Return the (x, y) coordinate for the center point of the cell that contains the specified text.  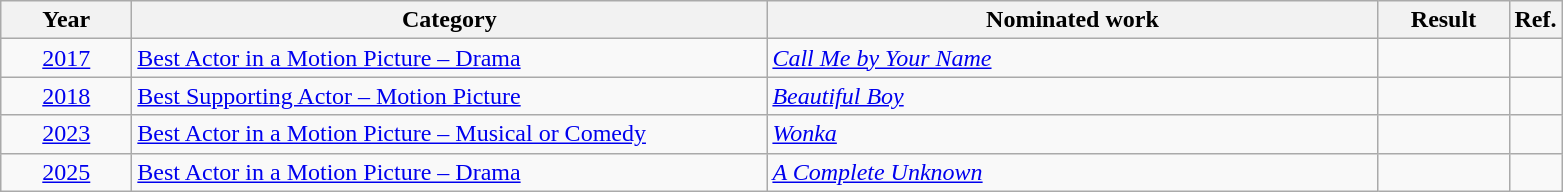
Call Me by Your Name (1072, 58)
2023 (66, 134)
Wonka (1072, 134)
Best Actor in a Motion Picture – Musical or Comedy (450, 134)
Beautiful Boy (1072, 96)
Result (1444, 20)
2018 (66, 96)
Ref. (1536, 20)
A Complete Unknown (1072, 172)
2025 (66, 172)
Nominated work (1072, 20)
Category (450, 20)
2017 (66, 58)
Best Supporting Actor – Motion Picture (450, 96)
Year (66, 20)
